Locate the cell with the specified text and output its [X, Y] center coordinate. 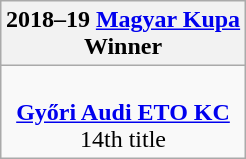
2018–19 Magyar KupaWinner [122, 34]
Győri Audi ETO KC14th title [122, 112]
